Extract the [x, y] coordinate from the center of the cell holding the provided text.  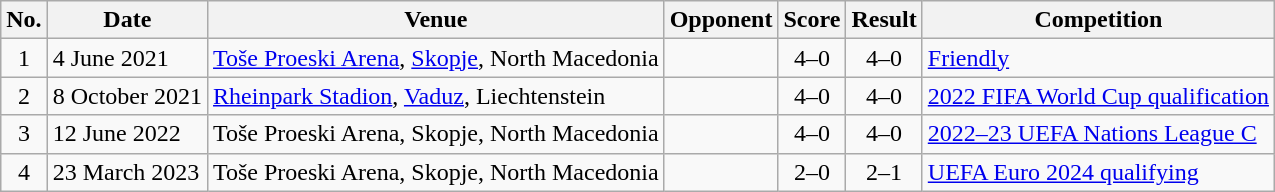
Competition [1098, 20]
2–0 [812, 172]
4 [24, 172]
2 [24, 96]
Opponent [721, 20]
1 [24, 58]
2–1 [884, 172]
Rheinpark Stadion, Vaduz, Liechtenstein [436, 96]
12 June 2022 [127, 134]
Date [127, 20]
4 June 2021 [127, 58]
Result [884, 20]
Score [812, 20]
Friendly [1098, 58]
23 March 2023 [127, 172]
2022–23 UEFA Nations League C [1098, 134]
2022 FIFA World Cup qualification [1098, 96]
8 October 2021 [127, 96]
UEFA Euro 2024 qualifying [1098, 172]
3 [24, 134]
Venue [436, 20]
No. [24, 20]
